Extract the (X, Y) coordinate from the center of the cell holding the provided text.  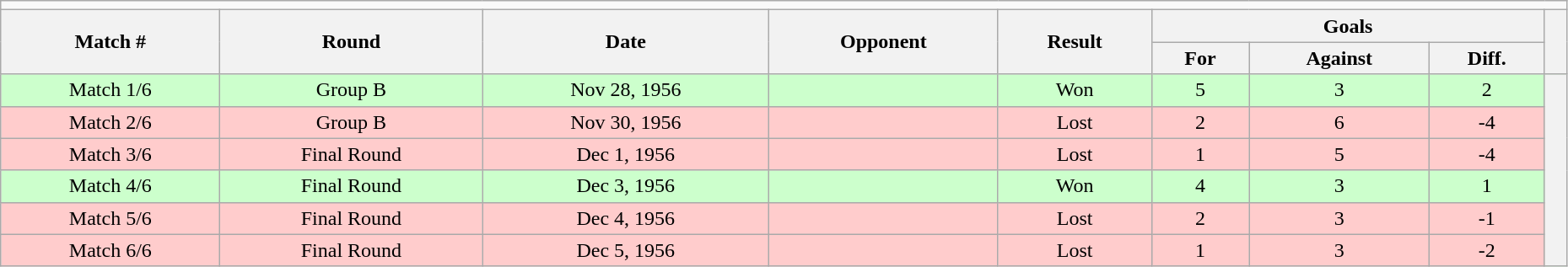
Match 2/6 (110, 122)
For (1199, 58)
Dec 5, 1956 (626, 250)
Result (1075, 42)
Nov 30, 1956 (626, 122)
Match 1/6 (110, 90)
4 (1199, 186)
Date (626, 42)
Match 4/6 (110, 186)
Against (1339, 58)
Round (351, 42)
Dec 3, 1956 (626, 186)
Opponent (884, 42)
-1 (1487, 218)
Goals (1348, 26)
-2 (1487, 250)
Match 5/6 (110, 218)
Match # (110, 42)
Match 6/6 (110, 250)
Diff. (1487, 58)
Dec 4, 1956 (626, 218)
Match 3/6 (110, 154)
6 (1339, 122)
Nov 28, 1956 (626, 90)
Dec 1, 1956 (626, 154)
